Locate the cell with the specified text and output its [X, Y] center coordinate. 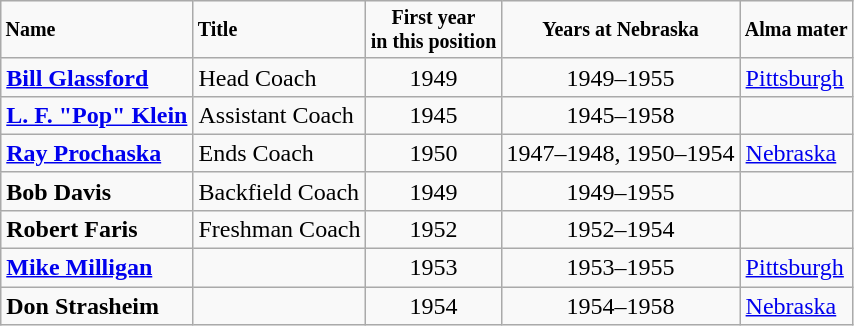
1952–1954 [620, 229]
Ends Coach [280, 153]
Don Strasheim [97, 306]
First yearin this position [434, 30]
Ray Prochaska [97, 153]
1945–1958 [620, 115]
1950 [434, 153]
1952 [434, 229]
Robert Faris [97, 229]
Name [97, 30]
1954–1958 [620, 306]
1947–1948, 1950–1954 [620, 153]
Years at Nebraska [620, 30]
1953 [434, 268]
Freshman Coach [280, 229]
Title [280, 30]
1953–1955 [620, 268]
Bill Glassford [97, 77]
Head Coach [280, 77]
L. F. "Pop" Klein [97, 115]
Alma mater [796, 30]
Bob Davis [97, 191]
Backfield Coach [280, 191]
1954 [434, 306]
1945 [434, 115]
Mike Milligan [97, 268]
Assistant Coach [280, 115]
